From the cell containing the given text, extract its center point as [x, y] coordinate. 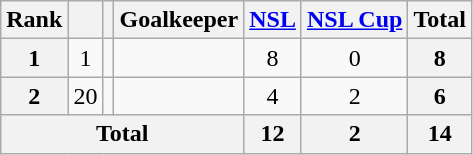
6 [440, 96]
NSL [273, 20]
0 [354, 58]
4 [273, 96]
20 [86, 96]
14 [440, 134]
NSL Cup [354, 20]
Goalkeeper [179, 20]
Rank [34, 20]
12 [273, 134]
